Return the (x, y) coordinate for the center point of the cell that contains the specified text.  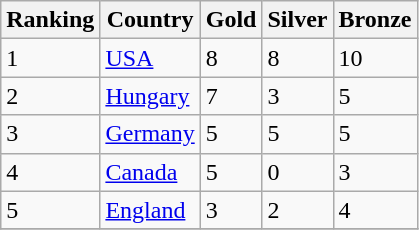
Bronze (375, 20)
Country (150, 20)
7 (231, 96)
0 (298, 172)
Gold (231, 20)
Hungary (150, 96)
Silver (298, 20)
Ranking (50, 20)
England (150, 210)
10 (375, 58)
Germany (150, 134)
USA (150, 58)
1 (50, 58)
Canada (150, 172)
